Extract the (X, Y) coordinate from the center of the cell holding the provided text.  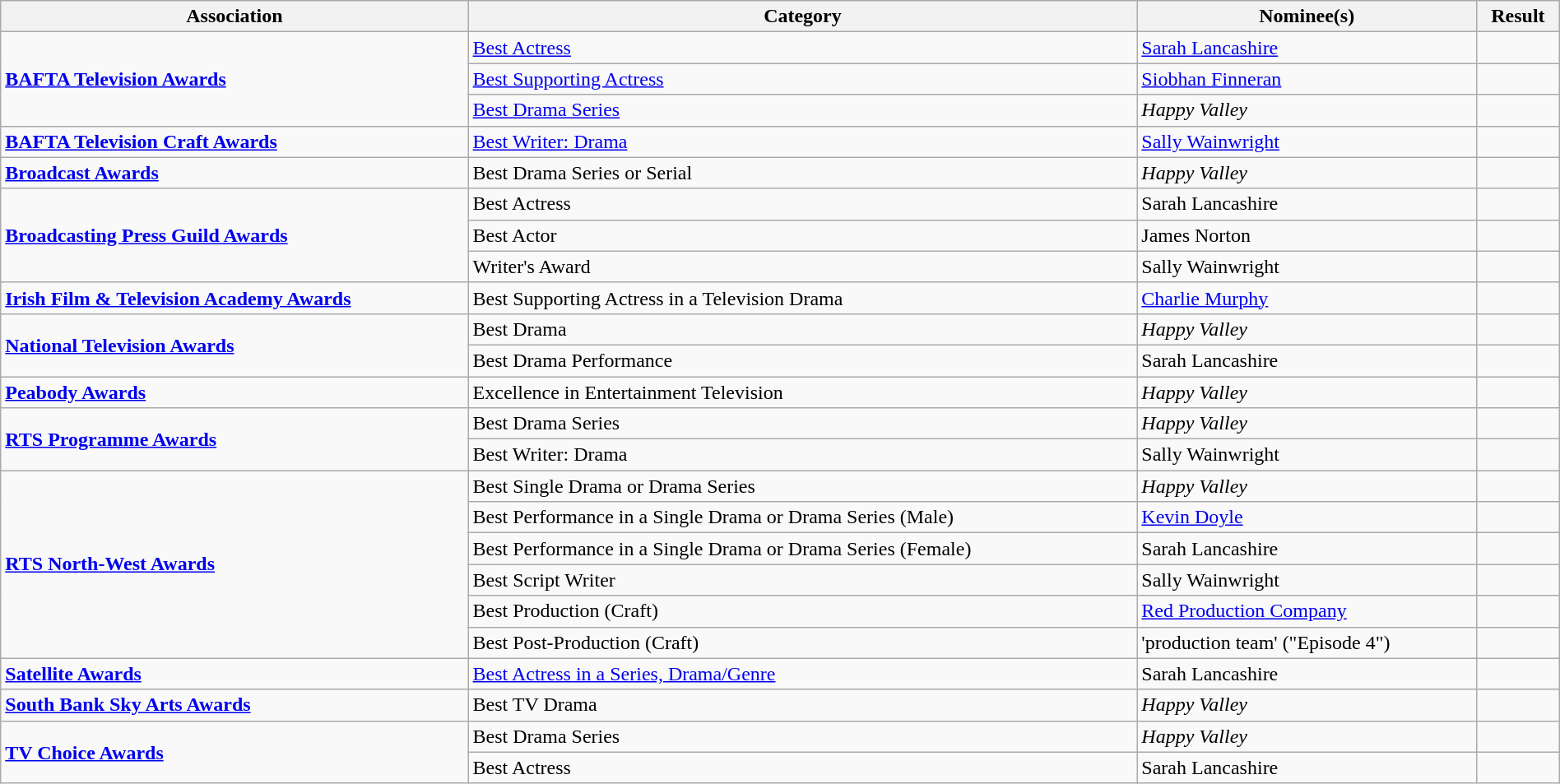
Nominee(s) (1307, 16)
Best Performance in a Single Drama or Drama Series (Male) (803, 517)
Best Drama (803, 329)
RTS Programme Awards (234, 439)
Broadcasting Press Guild Awards (234, 235)
Best TV Drama (803, 705)
Best Actor (803, 235)
Broadcast Awards (234, 173)
Peabody Awards (234, 392)
Writer's Award (803, 267)
James Norton (1307, 235)
Best Post-Production (Craft) (803, 643)
Best Single Drama or Drama Series (803, 486)
Association (234, 16)
Best Supporting Actress in a Television Drama (803, 298)
National Television Awards (234, 345)
Best Supporting Actress (803, 79)
Best Actress in a Series, Drama/Genre (803, 674)
Satellite Awards (234, 674)
Best Performance in a Single Drama or Drama Series (Female) (803, 549)
'production team' ("Episode 4") (1307, 643)
Charlie Murphy (1307, 298)
Best Production (Craft) (803, 611)
Siobhan Finneran (1307, 79)
BAFTA Television Craft Awards (234, 141)
TV Choice Awards (234, 752)
Result (1519, 16)
Best Drama Series or Serial (803, 173)
Kevin Doyle (1307, 517)
Best Drama Performance (803, 360)
Category (803, 16)
Best Script Writer (803, 580)
BAFTA Television Awards (234, 79)
Red Production Company (1307, 611)
Irish Film & Television Academy Awards (234, 298)
Excellence in Entertainment Television (803, 392)
RTS North-West Awards (234, 564)
South Bank Sky Arts Awards (234, 705)
